From the cell containing the given text, extract its center point as [x, y] coordinate. 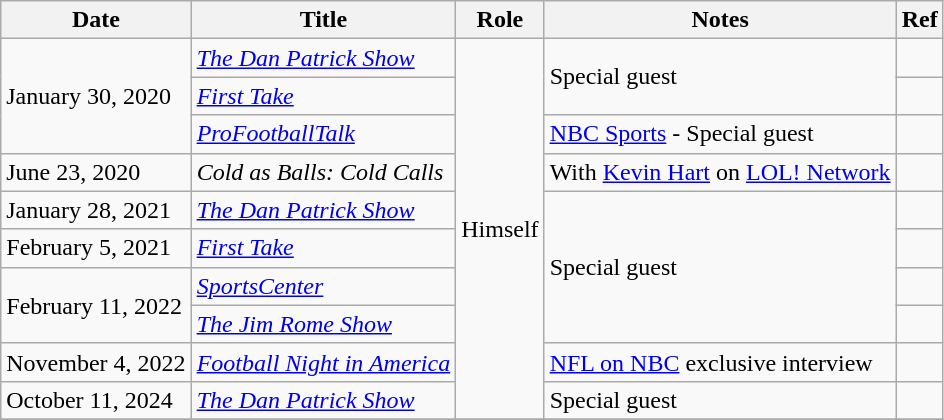
Ref [920, 20]
February 11, 2022 [96, 305]
February 5, 2021 [96, 248]
January 30, 2020 [96, 96]
November 4, 2022 [96, 362]
Himself [500, 230]
October 11, 2024 [96, 400]
Title [324, 20]
January 28, 2021 [96, 210]
Notes [720, 20]
Date [96, 20]
ProFootballTalk [324, 134]
Role [500, 20]
June 23, 2020 [96, 172]
With Kevin Hart on LOL! Network [720, 172]
Cold as Balls: Cold Calls [324, 172]
Football Night in America [324, 362]
NBC Sports - Special guest [720, 134]
SportsCenter [324, 286]
The Jim Rome Show [324, 324]
NFL on NBC exclusive interview [720, 362]
